Capture the cell that displays the provided text and extract its (X, Y) central coordinate. 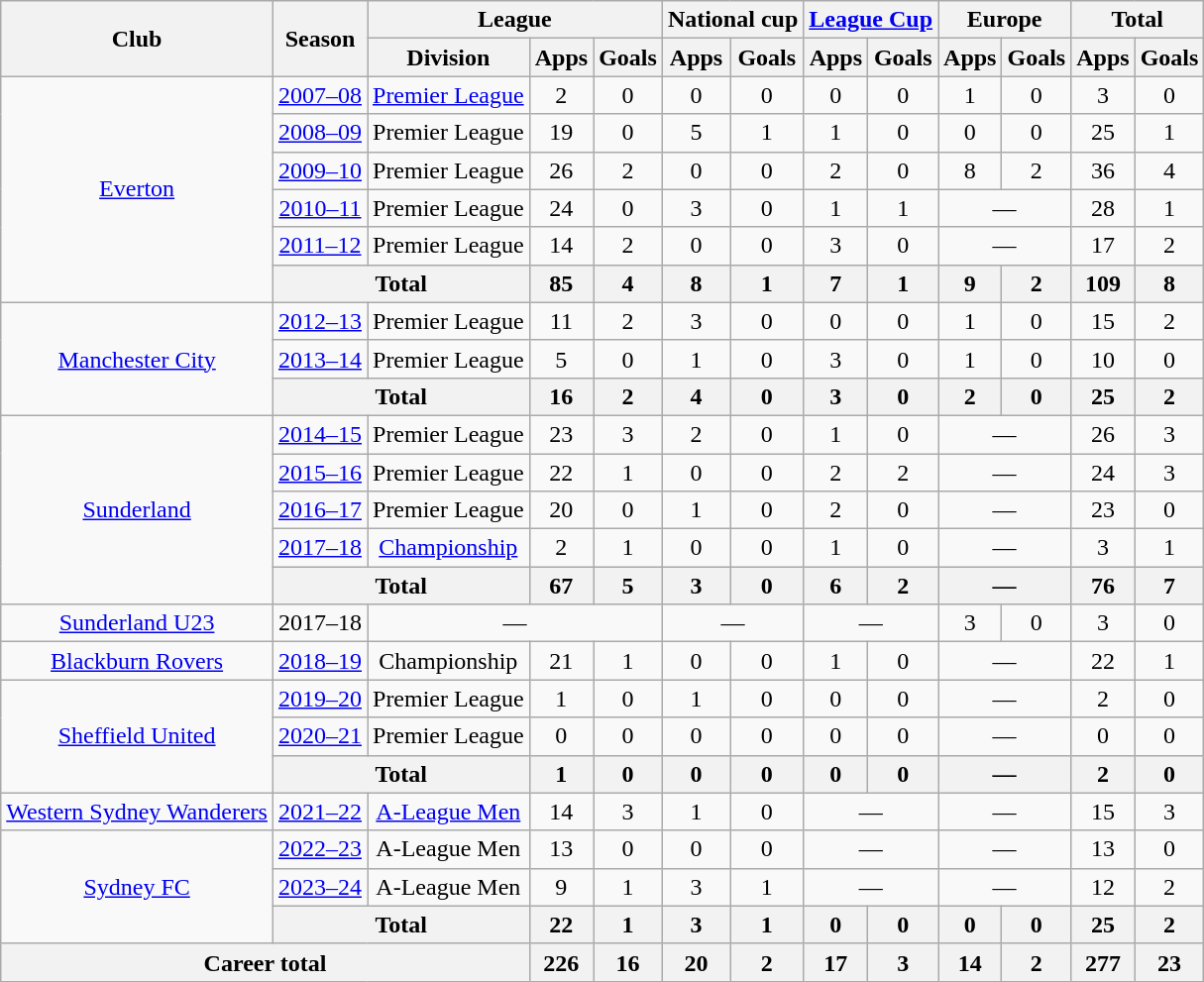
Season (319, 39)
76 (1103, 586)
277 (1103, 962)
Club (137, 39)
11 (561, 321)
19 (561, 133)
Blackburn Rovers (137, 661)
Europe (1005, 20)
Sunderland U23 (137, 623)
2015–16 (319, 473)
Sunderland (137, 509)
10 (1103, 359)
12 (1103, 887)
2009–10 (319, 170)
Manchester City (137, 359)
2013–14 (319, 359)
226 (561, 962)
2012–13 (319, 321)
21 (561, 661)
2016–17 (319, 510)
2007–08 (319, 95)
67 (561, 586)
36 (1103, 170)
National cup (732, 20)
Sydney FC (137, 887)
2014–15 (319, 434)
2010–11 (319, 208)
2018–19 (319, 661)
Western Sydney Wanderers (137, 812)
6 (836, 586)
2021–22 (319, 812)
Career total (266, 962)
Sheffield United (137, 736)
Division (448, 57)
85 (561, 283)
Everton (137, 189)
2019–20 (319, 699)
2011–12 (319, 246)
League Cup (871, 20)
2008–09 (319, 133)
2020–21 (319, 736)
2023–24 (319, 887)
2022–23 (319, 849)
28 (1103, 208)
109 (1103, 283)
League (514, 20)
